Detect which cell encompasses the target text, then output its [X, Y] center coordinate. 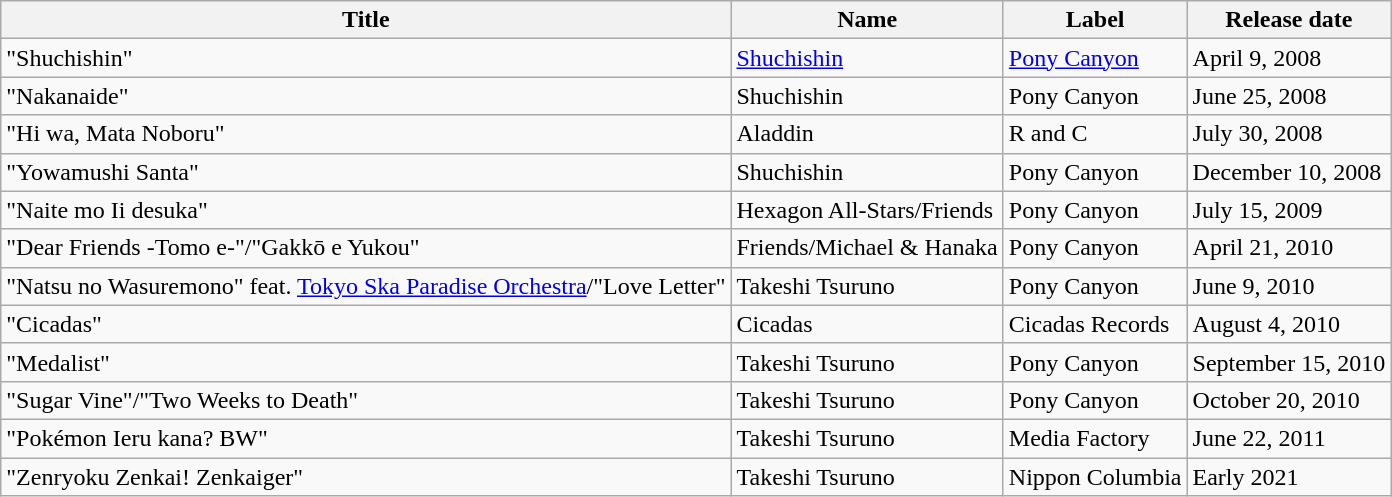
"Natsu no Wasuremono" feat. Tokyo Ska Paradise Orchestra/"Love Letter" [366, 286]
Aladdin [867, 134]
October 20, 2010 [1289, 400]
"Naite mo Ii desuka" [366, 210]
September 15, 2010 [1289, 362]
Hexagon All-Stars/Friends [867, 210]
"Hi wa, Mata Noboru" [366, 134]
"Yowamushi Santa" [366, 172]
April 9, 2008 [1289, 58]
Cicadas Records [1095, 324]
April 21, 2010 [1289, 248]
Friends/Michael & Hanaka [867, 248]
Label [1095, 20]
July 15, 2009 [1289, 210]
"Pokémon Ieru kana? BW" [366, 438]
July 30, 2008 [1289, 134]
"Dear Friends -Tomo e-"/"Gakkō e Yukou" [366, 248]
"Sugar Vine"/"Two Weeks to Death" [366, 400]
"Shuchishin" [366, 58]
R and C [1095, 134]
"Medalist" [366, 362]
Early 2021 [1289, 477]
Cicadas [867, 324]
June 25, 2008 [1289, 96]
"Nakanaide" [366, 96]
"Zenryoku Zenkai! Zenkaiger" [366, 477]
Release date [1289, 20]
Media Factory [1095, 438]
June 9, 2010 [1289, 286]
"Cicadas" [366, 324]
June 22, 2011 [1289, 438]
December 10, 2008 [1289, 172]
August 4, 2010 [1289, 324]
Name [867, 20]
Nippon Columbia [1095, 477]
Title [366, 20]
